Pinpoint the cell where the given text exists, returning its (X, Y) midpoint coordinate. 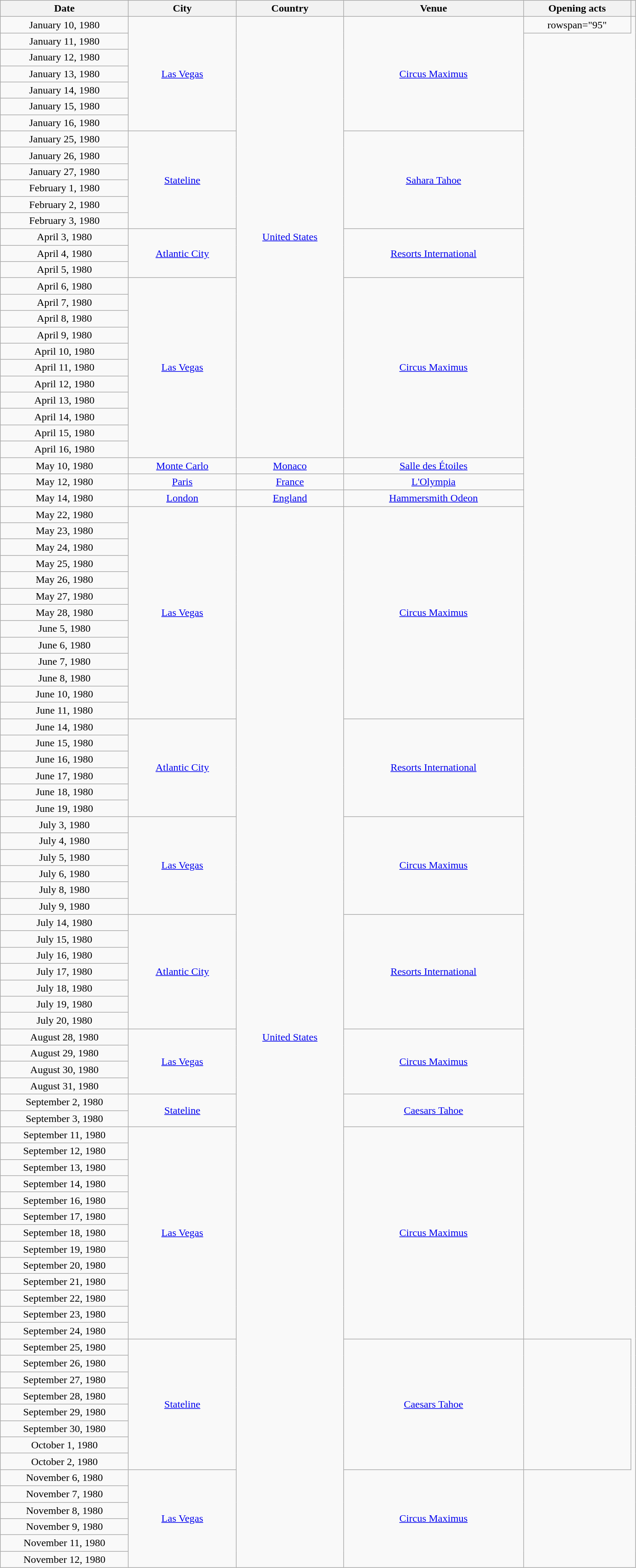
April 11, 1980 (64, 368)
May 25, 1980 (64, 564)
Salle des Étoiles (434, 465)
April 13, 1980 (64, 400)
Paris (183, 482)
September 11, 1980 (64, 1135)
September 20, 1980 (64, 1266)
Monte Carlo (183, 465)
September 29, 1980 (64, 1412)
May 10, 1980 (64, 465)
May 27, 1980 (64, 596)
July 18, 1980 (64, 988)
September 13, 1980 (64, 1167)
May 14, 1980 (64, 498)
September 16, 1980 (64, 1200)
April 16, 1980 (64, 449)
May 28, 1980 (64, 612)
January 11, 1980 (64, 41)
July 5, 1980 (64, 857)
November 11, 1980 (64, 1543)
Hammersmith Odeon (434, 498)
Date (64, 9)
May 24, 1980 (64, 547)
September 17, 1980 (64, 1216)
rowspan="95" (577, 25)
January 12, 1980 (64, 57)
November 8, 1980 (64, 1510)
April 8, 1980 (64, 319)
October 2, 1980 (64, 1461)
June 18, 1980 (64, 792)
London (183, 498)
January 25, 1980 (64, 139)
April 7, 1980 (64, 302)
Monaco (290, 465)
June 7, 1980 (64, 661)
April 14, 1980 (64, 416)
April 15, 1980 (64, 433)
L'Olympia (434, 482)
September 19, 1980 (64, 1249)
Country (290, 9)
November 9, 1980 (64, 1527)
June 15, 1980 (64, 743)
February 1, 1980 (64, 188)
August 28, 1980 (64, 1037)
France (290, 482)
May 12, 1980 (64, 482)
June 5, 1980 (64, 629)
July 16, 1980 (64, 955)
August 29, 1980 (64, 1053)
August 30, 1980 (64, 1070)
January 14, 1980 (64, 90)
June 17, 1980 (64, 776)
November 7, 1980 (64, 1494)
July 8, 1980 (64, 890)
January 27, 1980 (64, 172)
January 26, 1980 (64, 155)
England (290, 498)
July 3, 1980 (64, 825)
April 9, 1980 (64, 335)
April 3, 1980 (64, 237)
July 4, 1980 (64, 841)
September 28, 1980 (64, 1396)
June 11, 1980 (64, 710)
June 19, 1980 (64, 808)
September 27, 1980 (64, 1380)
April 4, 1980 (64, 253)
Sahara Tahoe (434, 180)
July 6, 1980 (64, 874)
April 10, 1980 (64, 351)
June 14, 1980 (64, 727)
June 16, 1980 (64, 760)
September 12, 1980 (64, 1151)
July 17, 1980 (64, 971)
January 13, 1980 (64, 74)
September 25, 1980 (64, 1347)
April 6, 1980 (64, 286)
September 14, 1980 (64, 1184)
July 15, 1980 (64, 939)
July 19, 1980 (64, 1004)
June 10, 1980 (64, 694)
June 6, 1980 (64, 645)
September 23, 1980 (64, 1315)
Opening acts (577, 9)
August 31, 1980 (64, 1086)
May 22, 1980 (64, 515)
September 3, 1980 (64, 1119)
April 5, 1980 (64, 270)
July 9, 1980 (64, 906)
November 6, 1980 (64, 1478)
April 12, 1980 (64, 384)
September 21, 1980 (64, 1282)
October 1, 1980 (64, 1445)
January 10, 1980 (64, 25)
January 16, 1980 (64, 123)
November 12, 1980 (64, 1559)
Venue (434, 9)
September 2, 1980 (64, 1102)
September 18, 1980 (64, 1233)
February 3, 1980 (64, 221)
July 20, 1980 (64, 1021)
January 15, 1980 (64, 106)
City (183, 9)
September 24, 1980 (64, 1331)
September 26, 1980 (64, 1363)
July 14, 1980 (64, 923)
May 26, 1980 (64, 580)
May 23, 1980 (64, 531)
June 8, 1980 (64, 678)
February 2, 1980 (64, 205)
September 22, 1980 (64, 1298)
September 30, 1980 (64, 1429)
